Determine the [x, y] coordinate at the center of the cell enclosing the given text.  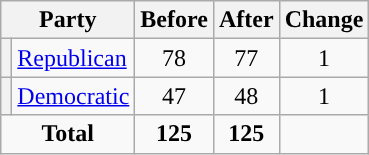
Republican [74, 58]
Party [68, 20]
After [246, 20]
77 [246, 58]
48 [246, 96]
78 [174, 58]
47 [174, 96]
Before [174, 20]
Total [68, 134]
Change [324, 20]
Democratic [74, 96]
